Output the [x, y] coordinate of the center of the cell containing the given text.  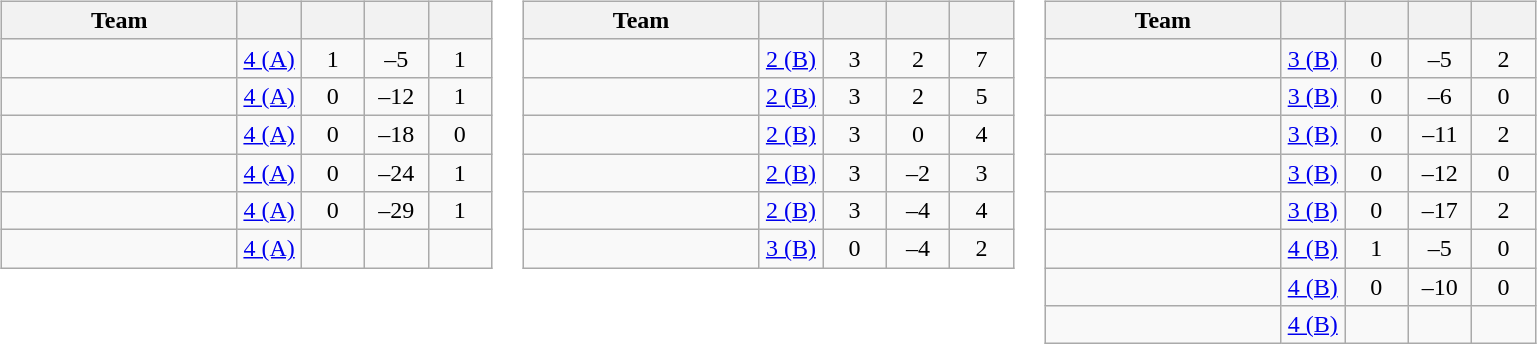
–6 [1440, 96]
–24 [396, 173]
–2 [918, 173]
5 [982, 96]
–10 [1440, 287]
–18 [396, 134]
–17 [1440, 211]
7 [982, 58]
–11 [1440, 134]
–29 [396, 211]
